For the text-containing cell, return its midpoint in (X, Y) coordinate format. 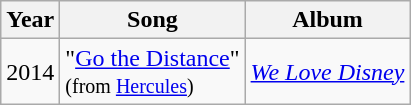
2014 (30, 72)
Song (152, 20)
Album (328, 20)
"Go the Distance"(from Hercules) (152, 72)
We Love Disney (328, 72)
Year (30, 20)
